Locate the cell with the specified text and output its (X, Y) center coordinate. 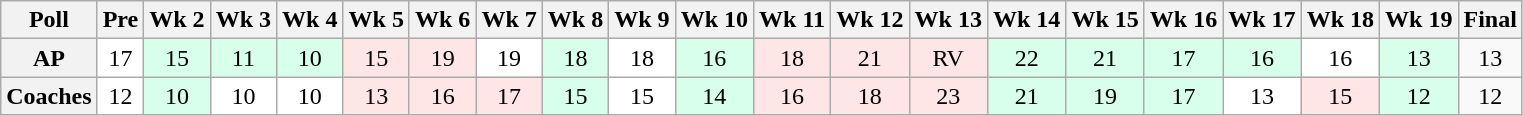
11 (243, 58)
Wk 2 (177, 20)
Wk 19 (1419, 20)
Wk 6 (442, 20)
Wk 17 (1262, 20)
22 (1026, 58)
Final (1490, 20)
Wk 16 (1183, 20)
Wk 11 (792, 20)
Wk 15 (1105, 20)
23 (948, 96)
AP (49, 58)
14 (714, 96)
Wk 5 (376, 20)
RV (948, 58)
Wk 8 (575, 20)
Wk 9 (642, 20)
Coaches (49, 96)
Wk 10 (714, 20)
Pre (120, 20)
Wk 18 (1340, 20)
Wk 12 (870, 20)
Wk 4 (310, 20)
Wk 13 (948, 20)
Wk 3 (243, 20)
Wk 14 (1026, 20)
Wk 7 (509, 20)
Poll (49, 20)
